Identify which cell holds the provided text, then report its (X, Y) central coordinate. 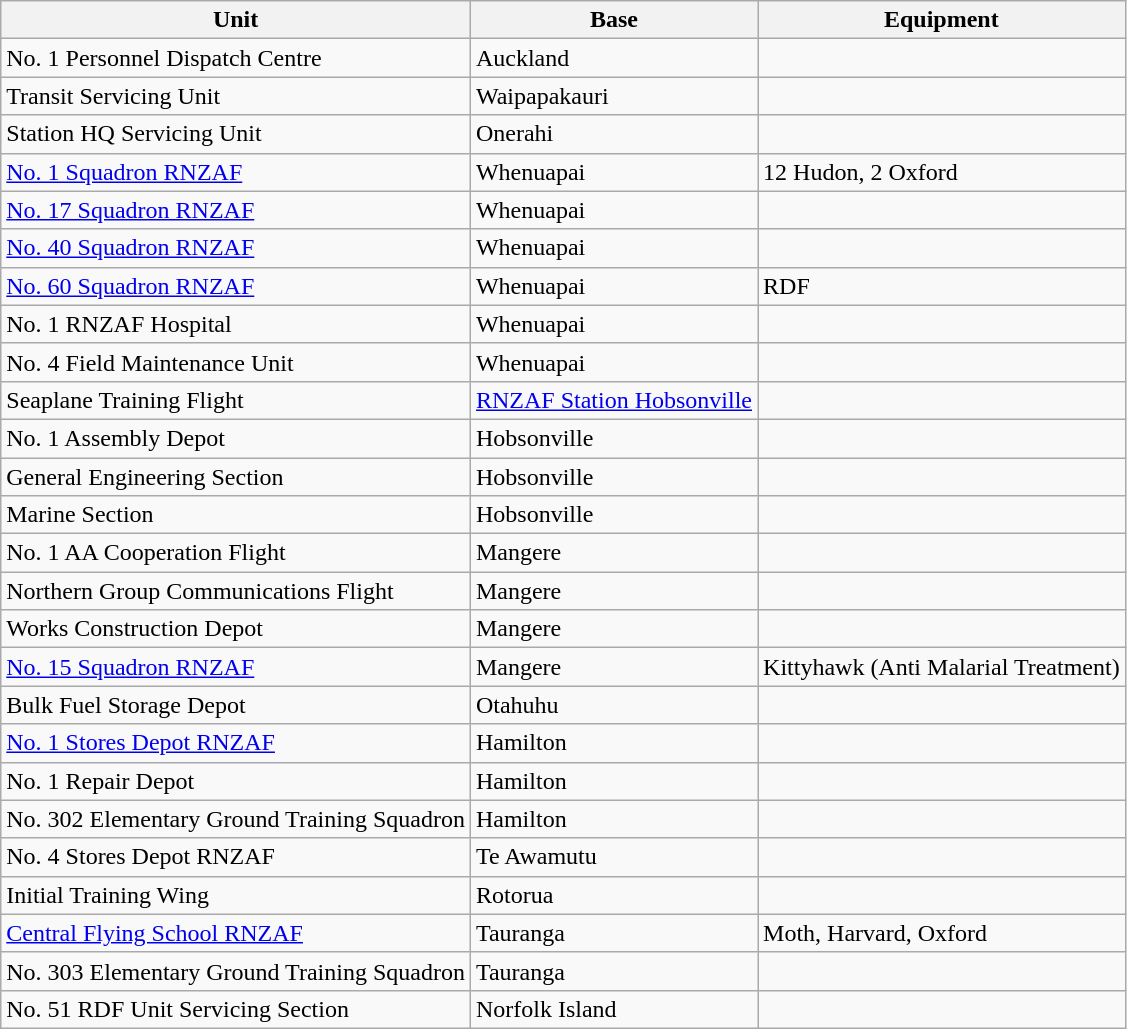
Waipapakauri (614, 96)
RDF (942, 286)
Otahuhu (614, 705)
Transit Servicing Unit (236, 96)
No. 1 Stores Depot RNZAF (236, 743)
Moth, Harvard, Oxford (942, 933)
No. 1 Personnel Dispatch Centre (236, 58)
RNZAF Station Hobsonville (614, 400)
Seaplane Training Flight (236, 400)
No. 302 Elementary Ground Training Squadron (236, 819)
Rotorua (614, 895)
Bulk Fuel Storage Depot (236, 705)
Equipment (942, 20)
General Engineering Section (236, 477)
No. 303 Elementary Ground Training Squadron (236, 971)
12 Hudon, 2 Oxford (942, 172)
No. 51 RDF Unit Servicing Section (236, 1009)
Works Construction Depot (236, 629)
No. 15 Squadron RNZAF (236, 667)
No. 1 Assembly Depot (236, 438)
No. 60 Squadron RNZAF (236, 286)
Base (614, 20)
Northern Group Communications Flight (236, 591)
No. 1 AA Cooperation Flight (236, 553)
No. 1 RNZAF Hospital (236, 324)
Onerahi (614, 134)
Unit (236, 20)
Norfolk Island (614, 1009)
No. 40 Squadron RNZAF (236, 248)
Station HQ Servicing Unit (236, 134)
No. 4 Field Maintenance Unit (236, 362)
Initial Training Wing (236, 895)
Central Flying School RNZAF (236, 933)
No. 17 Squadron RNZAF (236, 210)
Auckland (614, 58)
Marine Section (236, 515)
No. 4 Stores Depot RNZAF (236, 857)
No. 1 Repair Depot (236, 781)
Te Awamutu (614, 857)
No. 1 Squadron RNZAF (236, 172)
Kittyhawk (Anti Malarial Treatment) (942, 667)
